Scan for the cell matching the given text and deliver its [X, Y] coordinate at center. 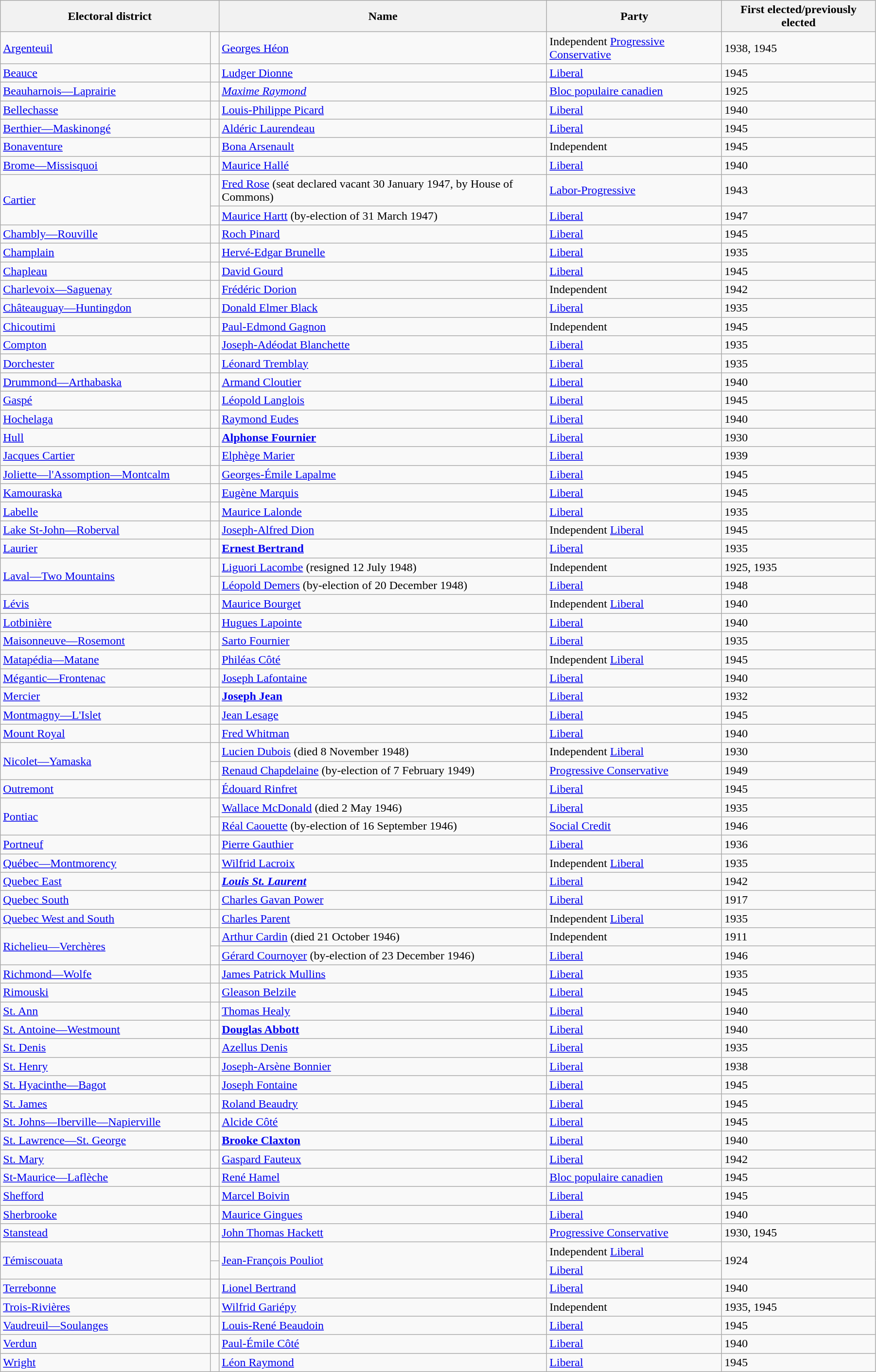
Ernest Bertrand [383, 548]
Thomas Healy [383, 1011]
Jacques Cartier [105, 456]
Châteauguay—Huntingdon [105, 308]
Beauharnois—Laprairie [105, 91]
1948 [799, 586]
Réal Caouette (by-election of 16 September 1946) [383, 826]
Maxime Raymond [383, 91]
Lotbinière [105, 623]
1949 [799, 770]
Outremont [105, 789]
St. Antoine—Westmount [105, 1029]
Azellus Denis [383, 1048]
Georges Héon [383, 48]
St. Mary [105, 1159]
Arthur Cardin (died 21 October 1946) [383, 937]
Beauce [105, 73]
Social Credit [634, 826]
Joliette—l'Assomption—Montcalm [105, 474]
Hervé-Edgar Brunelle [383, 252]
Richelieu—Verchères [105, 946]
1936 [799, 844]
First elected/previously elected [799, 17]
1925 [799, 91]
St. Lawrence—St. George [105, 1140]
Maurice Bourget [383, 604]
St-Maurice—Laflèche [105, 1178]
Roch Pinard [383, 234]
Pierre Gauthier [383, 844]
Alcide Côté [383, 1122]
Georges-Émile Lapalme [383, 474]
St. Johns—Iberville—Napierville [105, 1122]
Maurice Hallé [383, 165]
Joseph-Adéodat Blanchette [383, 345]
Laval—Two Mountains [105, 576]
Hugues Lapointe [383, 623]
Montmagny—L'Islet [105, 715]
Paul-Edmond Gagnon [383, 327]
Labor-Progressive [634, 191]
Nicolet—Yamaska [105, 761]
Jean Lesage [383, 715]
Richmond—Wolfe [105, 974]
Cartier [105, 199]
Independent Progressive Conservative [634, 48]
St. James [105, 1103]
Léopold Demers (by-election of 20 December 1948) [383, 586]
Quebec East [105, 882]
Léon Raymond [383, 1362]
Douglas Abbott [383, 1029]
Party [634, 17]
Pontiac [105, 816]
1938, 1945 [799, 48]
1939 [799, 456]
Terrebonne [105, 1288]
Raymond Eudes [383, 419]
Shefford [105, 1196]
Name [383, 17]
Philéas Côté [383, 660]
Rimouski [105, 992]
1930, 1945 [799, 1233]
Trois-Rivières [105, 1307]
Mercier [105, 696]
James Patrick Mullins [383, 974]
Maurice Gingues [383, 1215]
Compton [105, 345]
St. Hyacinthe—Bagot [105, 1085]
Sarto Fournier [383, 641]
Maurice Hartt (by-election of 31 March 1947) [383, 215]
Brome—Missisquoi [105, 165]
Louis-Philippe Picard [383, 110]
Bona Arsenault [383, 147]
1925, 1935 [799, 567]
Maisonneuve—Rosemont [105, 641]
Léopold Langlois [383, 400]
St. Henry [105, 1066]
Electoral district [110, 17]
Gérard Cournoyer (by-election of 23 December 1946) [383, 955]
Frédéric Dorion [383, 290]
Joseph Fontaine [383, 1085]
Elphège Marier [383, 456]
Chicoutimi [105, 327]
St. Ann [105, 1011]
1911 [799, 937]
1932 [799, 696]
David Gourd [383, 271]
Joseph-Alfred Dion [383, 530]
Aldéric Laurendeau [383, 128]
Québec—Montmorency [105, 863]
Ludger Dionne [383, 73]
Bonaventure [105, 147]
Wilfrid Lacroix [383, 863]
Mount Royal [105, 733]
Sherbrooke [105, 1215]
Wilfrid Gariépy [383, 1307]
Argenteuil [105, 48]
Quebec West and South [105, 919]
Gaspé [105, 400]
Joseph-Arsène Bonnier [383, 1066]
Alphonse Fournier [383, 437]
Louis St. Laurent [383, 882]
Roland Beaudry [383, 1103]
Labelle [105, 511]
Kamouraska [105, 493]
Laurier [105, 548]
1943 [799, 191]
Édouard Rinfret [383, 789]
Maurice Lalonde [383, 511]
Dorchester [105, 364]
Matapédia—Matane [105, 660]
Léonard Tremblay [383, 364]
Eugène Marquis [383, 493]
John Thomas Hackett [383, 1233]
Marcel Boivin [383, 1196]
René Hamel [383, 1178]
1917 [799, 900]
1947 [799, 215]
Témiscouata [105, 1261]
Charles Gavan Power [383, 900]
Lake St-John—Roberval [105, 530]
Wallace McDonald (died 2 May 1946) [383, 807]
Vaudreuil—Soulanges [105, 1325]
Drummond—Arthabaska [105, 382]
Fred Whitman [383, 733]
Fred Rose (seat declared vacant 30 January 1947, by House of Commons) [383, 191]
1938 [799, 1066]
Donald Elmer Black [383, 308]
Chapleau [105, 271]
St. Denis [105, 1048]
Champlain [105, 252]
Joseph Jean [383, 696]
Jean-François Pouliot [383, 1261]
1935, 1945 [799, 1307]
Louis-René Beaudoin [383, 1325]
Portneuf [105, 844]
Renaud Chapdelaine (by-election of 7 February 1949) [383, 770]
Bellechasse [105, 110]
Joseph Lafontaine [383, 678]
Hochelaga [105, 419]
Paul-Émile Côté [383, 1344]
Gaspard Fauteux [383, 1159]
Chambly—Rouville [105, 234]
Hull [105, 437]
Wright [105, 1362]
Brooke Claxton [383, 1140]
Liguori Lacombe (resigned 12 July 1948) [383, 567]
Verdun [105, 1344]
Lévis [105, 604]
Quebec South [105, 900]
Armand Cloutier [383, 382]
Gleason Belzile [383, 992]
1924 [799, 1261]
Stanstead [105, 1233]
Charles Parent [383, 919]
Lionel Bertrand [383, 1288]
Berthier—Maskinongé [105, 128]
Charlevoix—Saguenay [105, 290]
Mégantic—Frontenac [105, 678]
Lucien Dubois (died 8 November 1948) [383, 752]
